Detect which cell encompasses the target text, then output its [x, y] center coordinate. 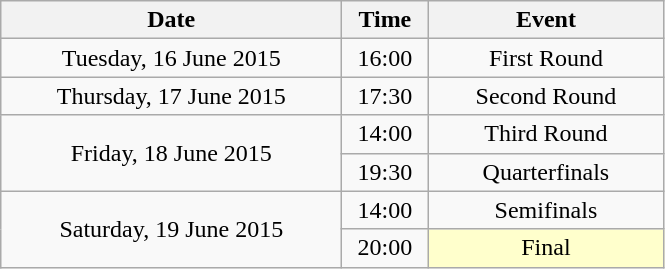
Friday, 18 June 2015 [172, 153]
Quarterfinals [546, 172]
17:30 [385, 96]
19:30 [385, 172]
Event [546, 20]
20:00 [385, 248]
Semifinals [546, 210]
16:00 [385, 58]
Date [172, 20]
Final [546, 248]
First Round [546, 58]
Thursday, 17 June 2015 [172, 96]
Third Round [546, 134]
Time [385, 20]
Tuesday, 16 June 2015 [172, 58]
Second Round [546, 96]
Saturday, 19 June 2015 [172, 229]
